Pinpoint the cell where the given text exists, returning its [X, Y] midpoint coordinate. 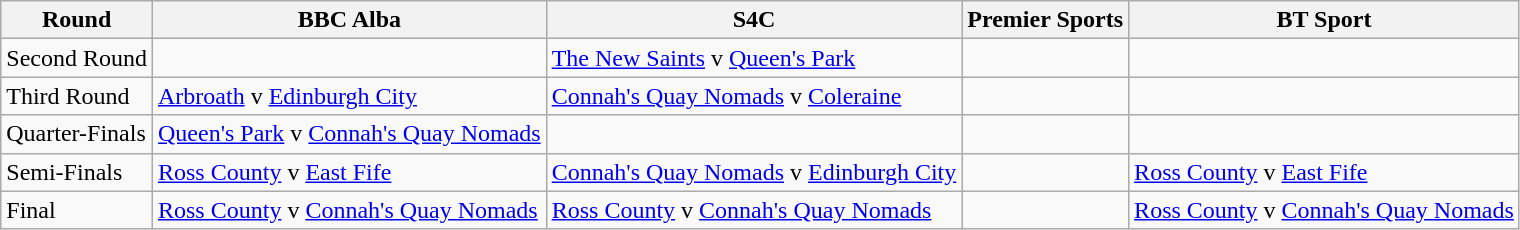
Round [77, 20]
BBC Alba [349, 20]
The New Saints v Queen's Park [754, 58]
S4C [754, 20]
Second Round [77, 58]
Semi-Finals [77, 172]
Premier Sports [1046, 20]
Quarter-Finals [77, 134]
Connah's Quay Nomads v Edinburgh City [754, 172]
Third Round [77, 96]
BT Sport [1324, 20]
Final [77, 210]
Connah's Quay Nomads v Coleraine [754, 96]
Queen's Park v Connah's Quay Nomads [349, 134]
Arbroath v Edinburgh City [349, 96]
